For the text-containing cell, return its midpoint in [X, Y] coordinate format. 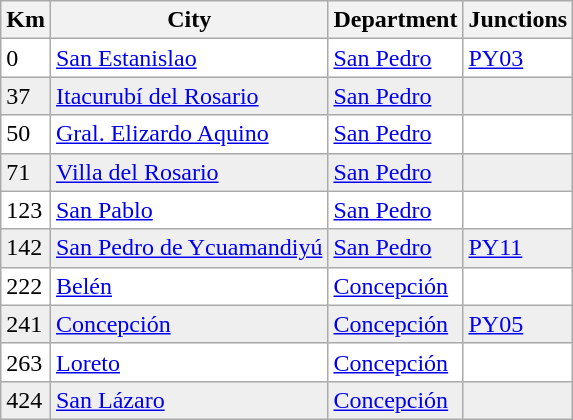
142 [26, 248]
263 [26, 362]
San Pedro de Ycuamandiyú [188, 248]
37 [26, 96]
PY05 [518, 324]
424 [26, 400]
PY03 [518, 58]
San Lázaro [188, 400]
Loreto [188, 362]
Itacurubí del Rosario [188, 96]
Department [396, 20]
Gral. Elizardo Aquino [188, 134]
Villa del Rosario [188, 172]
San Estanislao [188, 58]
San Pablo [188, 210]
50 [26, 134]
241 [26, 324]
Km [26, 20]
71 [26, 172]
PY11 [518, 248]
City [188, 20]
222 [26, 286]
Junctions [518, 20]
Belén [188, 286]
0 [26, 58]
123 [26, 210]
